Pinpoint the cell where the given text exists, returning its (x, y) midpoint coordinate. 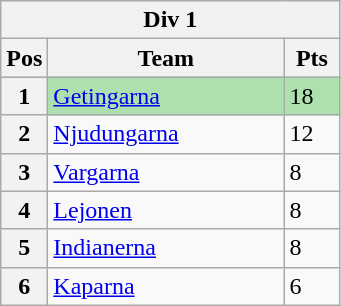
Njudungarna (166, 134)
Lejonen (166, 210)
2 (24, 134)
Kaparna (166, 286)
4 (24, 210)
3 (24, 172)
Team (166, 58)
Div 1 (170, 20)
Vargarna (166, 172)
12 (312, 134)
Indianerna (166, 248)
Pos (24, 58)
5 (24, 248)
1 (24, 96)
Getingarna (166, 96)
18 (312, 96)
Pts (312, 58)
